Extract the [X, Y] coordinate from the center of the cell holding the provided text.  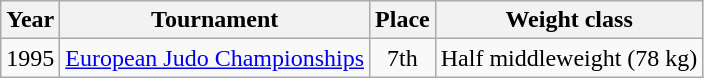
European Judo Championships [215, 58]
Tournament [215, 20]
1995 [30, 58]
7th [403, 58]
Weight class [569, 20]
Place [403, 20]
Year [30, 20]
Half middleweight (78 kg) [569, 58]
